Detect which cell encompasses the target text, then output its (x, y) center coordinate. 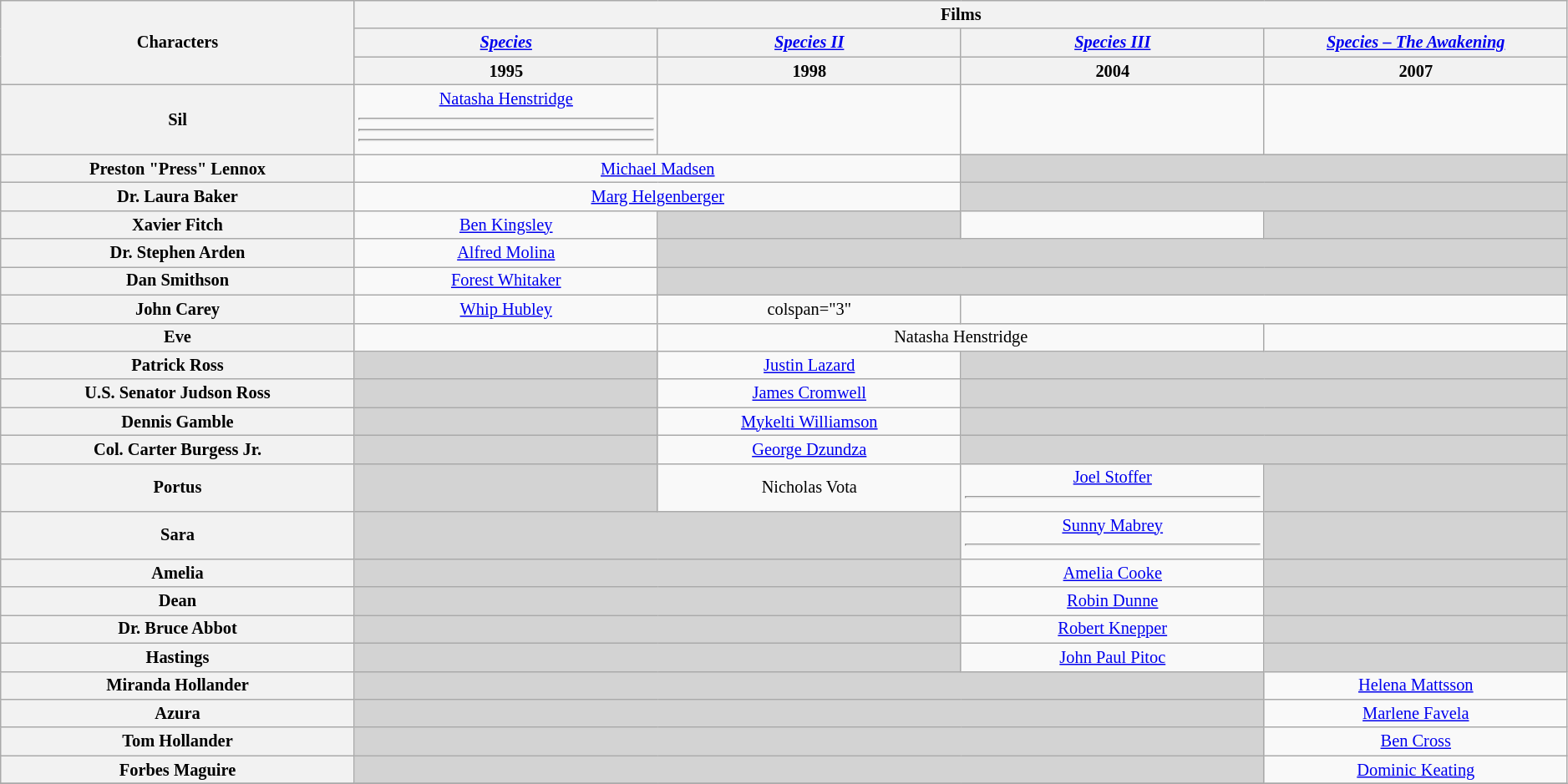
Amelia Cooke (1113, 573)
Mykelti Williamson (809, 422)
Robin Dunne (1113, 601)
George Dzundza (809, 449)
Helena Mattsson (1415, 685)
Joel Stoffer (1113, 488)
Sil (178, 119)
Col. Carter Burgess Jr. (178, 449)
Hastings (178, 657)
Species III (1113, 43)
Amelia (178, 573)
Preston "Press" Lennox (178, 169)
colspan="3" (809, 309)
Ben Kingsley (506, 225)
U.S. Senator Judson Ross (178, 393)
Robert Knepper (1113, 629)
Species – The Awakening (1415, 43)
Films (961, 14)
Dominic Keating (1415, 770)
Species (506, 43)
Alfred Molina (506, 253)
Whip Hubley (506, 309)
Michael Madsen (657, 169)
2004 (1113, 71)
Forest Whitaker (506, 281)
Dr. Stephen Arden (178, 253)
2007 (1415, 71)
Marlene Favela (1415, 713)
Sara (178, 534)
Tom Hollander (178, 741)
Species II (809, 43)
Characters (178, 42)
Forbes Maguire (178, 770)
Dan Smithson (178, 281)
Nicholas Vota (809, 488)
Marg Helgenberger (657, 196)
1995 (506, 71)
Xavier Fitch (178, 225)
John Paul Pitoc (1113, 657)
Justin Lazard (809, 365)
Azura (178, 713)
Dr. Laura Baker (178, 196)
Sunny Mabrey (1113, 534)
1998 (809, 71)
Dr. Bruce Abbot (178, 629)
Dean (178, 601)
Ben Cross (1415, 741)
Eve (178, 337)
Dennis Gamble (178, 422)
James Cromwell (809, 393)
Patrick Ross (178, 365)
Miranda Hollander (178, 685)
Portus (178, 488)
John Carey (178, 309)
